Return the (X, Y) coordinate for the center point of the cell that contains the specified text.  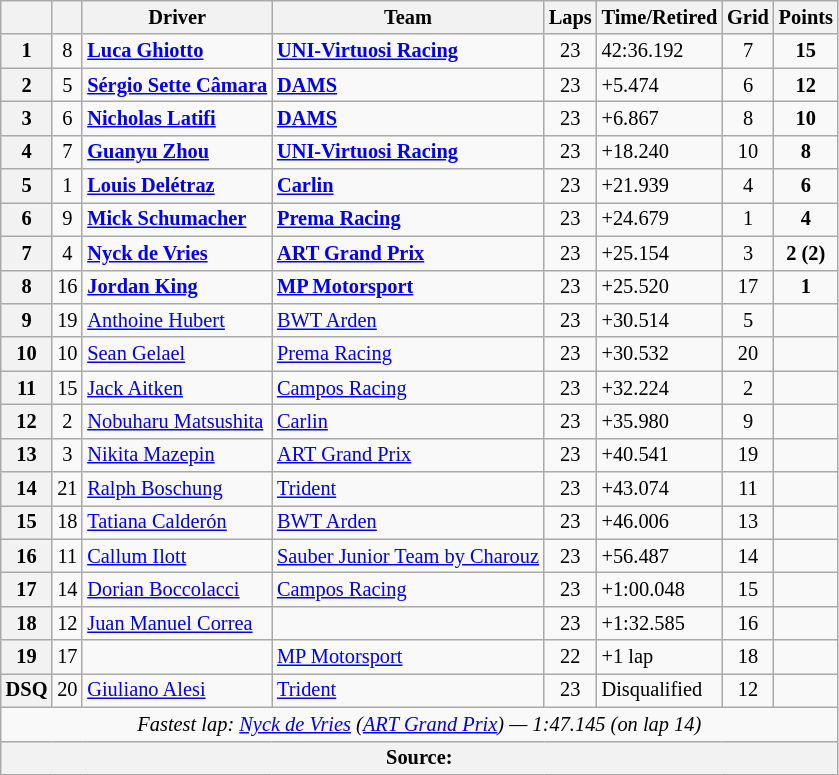
+1:00.048 (660, 589)
Luca Ghiotto (177, 51)
Tatiana Calderón (177, 522)
+46.006 (660, 522)
+5.474 (660, 85)
Anthoine Hubert (177, 320)
Nobuharu Matsushita (177, 421)
Grid (748, 17)
Time/Retired (660, 17)
+56.487 (660, 556)
Ralph Boschung (177, 489)
Fastest lap: Nyck de Vries (ART Grand Prix) — 1:47.145 (on lap 14) (420, 724)
42:36.192 (660, 51)
+25.154 (660, 253)
+6.867 (660, 118)
+35.980 (660, 421)
+1 lap (660, 657)
Nicholas Latifi (177, 118)
+30.514 (660, 320)
Laps (570, 17)
DSQ (27, 690)
Guanyu Zhou (177, 152)
+25.520 (660, 287)
Nyck de Vries (177, 253)
22 (570, 657)
Sérgio Sette Câmara (177, 85)
Callum Ilott (177, 556)
Disqualified (660, 690)
Jordan King (177, 287)
+24.679 (660, 219)
Jack Aitken (177, 388)
+21.939 (660, 186)
Giuliano Alesi (177, 690)
+32.224 (660, 388)
Juan Manuel Correa (177, 623)
Sauber Junior Team by Charouz (408, 556)
Dorian Boccolacci (177, 589)
+1:32.585 (660, 623)
+40.541 (660, 455)
2 (2) (806, 253)
21 (67, 489)
Source: (420, 758)
Points (806, 17)
+18.240 (660, 152)
Mick Schumacher (177, 219)
Driver (177, 17)
Team (408, 17)
+30.532 (660, 354)
Sean Gelael (177, 354)
+43.074 (660, 489)
Louis Delétraz (177, 186)
Nikita Mazepin (177, 455)
